Provide the [x, y] coordinate of the cell's center where the given text is located.  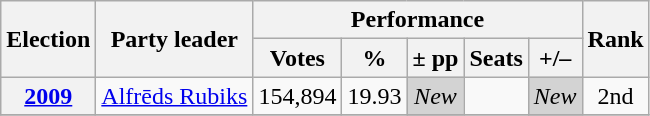
± pp [436, 58]
2009 [48, 96]
Seats [496, 58]
Party leader [174, 39]
19.93 [374, 96]
Election [48, 39]
154,894 [298, 96]
2nd [616, 96]
% [374, 58]
+/– [555, 58]
Votes [298, 58]
Alfrēds Rubiks [174, 96]
Performance [418, 20]
Rank [616, 39]
